For the text-containing cell, return its midpoint in [x, y] coordinate format. 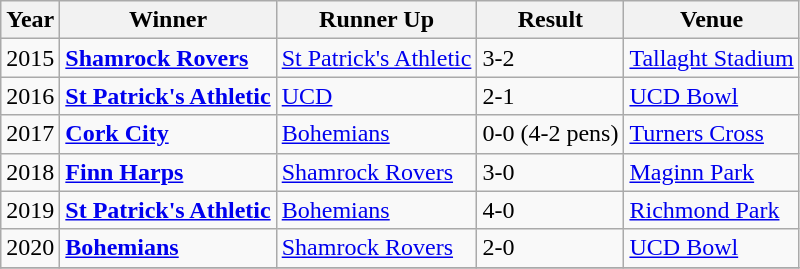
Maginn Park [712, 172]
2016 [30, 96]
Tallaght Stadium [712, 58]
0-0 (4-2 pens) [550, 134]
Year [30, 20]
2015 [30, 58]
Finn Harps [168, 172]
2018 [30, 172]
UCD [376, 96]
Richmond Park [712, 210]
2-0 [550, 248]
2017 [30, 134]
2019 [30, 210]
3-2 [550, 58]
3-0 [550, 172]
Venue [712, 20]
Result [550, 20]
Runner Up [376, 20]
Turners Cross [712, 134]
Winner [168, 20]
Cork City [168, 134]
4-0 [550, 210]
2-1 [550, 96]
2020 [30, 248]
